For the text-containing cell, return its midpoint in [X, Y] coordinate format. 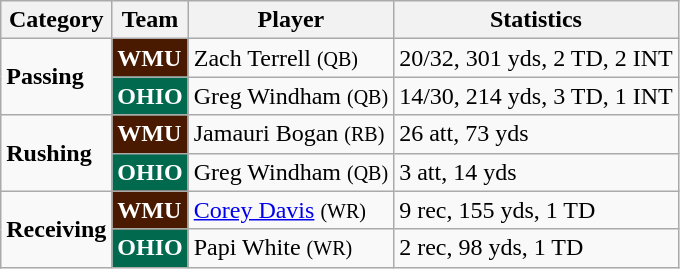
Team [150, 20]
Jamauri Bogan (RB) [290, 134]
3 att, 14 yds [536, 172]
20/32, 301 yds, 2 TD, 2 INT [536, 58]
Papi White (WR) [290, 248]
26 att, 73 yds [536, 134]
2 rec, 98 yds, 1 TD [536, 248]
14/30, 214 yds, 3 TD, 1 INT [536, 96]
Rushing [56, 153]
Statistics [536, 20]
Category [56, 20]
9 rec, 155 yds, 1 TD [536, 210]
Player [290, 20]
Passing [56, 77]
Zach Terrell (QB) [290, 58]
Corey Davis (WR) [290, 210]
Receiving [56, 229]
